For the text-containing cell, return its midpoint in (x, y) coordinate format. 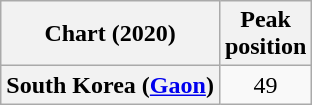
Peakposition (265, 34)
49 (265, 85)
Chart (2020) (110, 34)
South Korea (Gaon) (110, 85)
